Find where the given text appears and provide that cell's center as [x, y] coordinate. 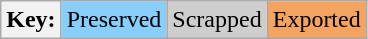
Preserved [114, 20]
Exported [316, 20]
Scrapped [217, 20]
Key: [31, 20]
